Detect which cell encompasses the target text, then output its (x, y) center coordinate. 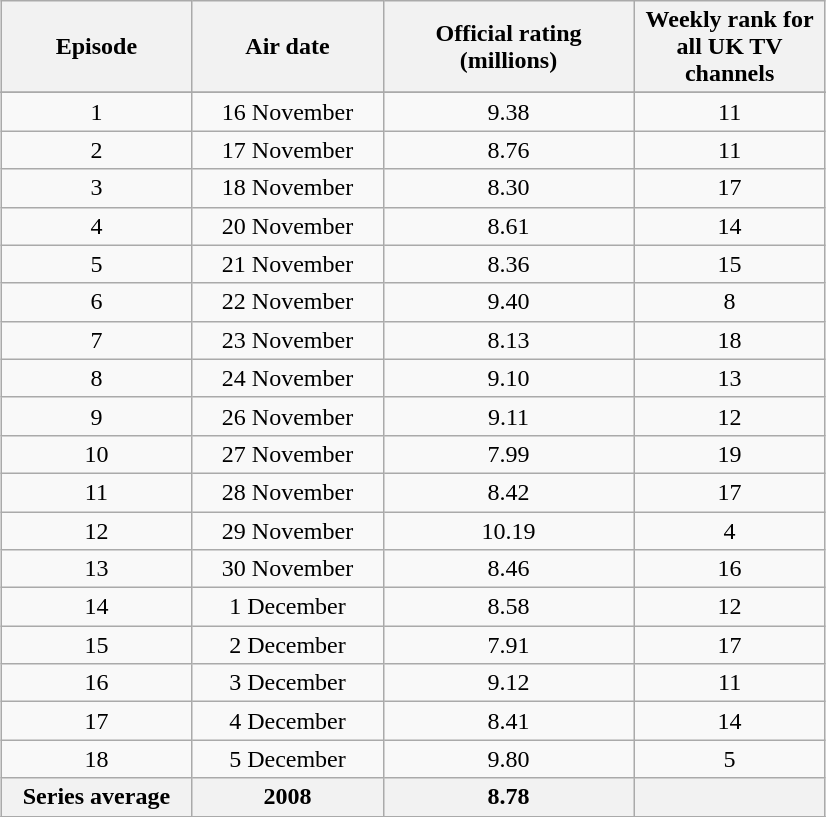
9.80 (508, 759)
26 November (288, 416)
4 December (288, 721)
8.30 (508, 188)
6 (96, 302)
8.61 (508, 226)
27 November (288, 454)
3 December (288, 683)
29 November (288, 531)
8.42 (508, 492)
9.40 (508, 302)
7.91 (508, 645)
Weekly rank for all UK TV channels (730, 47)
9.38 (508, 112)
10 (96, 454)
2008 (288, 797)
1 (96, 112)
8.13 (508, 340)
16 November (288, 112)
9.12 (508, 683)
30 November (288, 569)
3 (96, 188)
Air date (288, 47)
9.11 (508, 416)
21 November (288, 264)
8.76 (508, 150)
20 November (288, 226)
8.78 (508, 797)
8.46 (508, 569)
2 December (288, 645)
9.10 (508, 378)
8.41 (508, 721)
8.58 (508, 607)
9 (96, 416)
Official rating (millions) (508, 47)
24 November (288, 378)
Series average (96, 797)
10.19 (508, 531)
2 (96, 150)
7.99 (508, 454)
7 (96, 340)
23 November (288, 340)
8.36 (508, 264)
19 (730, 454)
1 December (288, 607)
18 November (288, 188)
Episode (96, 47)
5 December (288, 759)
17 November (288, 150)
28 November (288, 492)
22 November (288, 302)
